Locate the cell with the specified text and output its [X, Y] center coordinate. 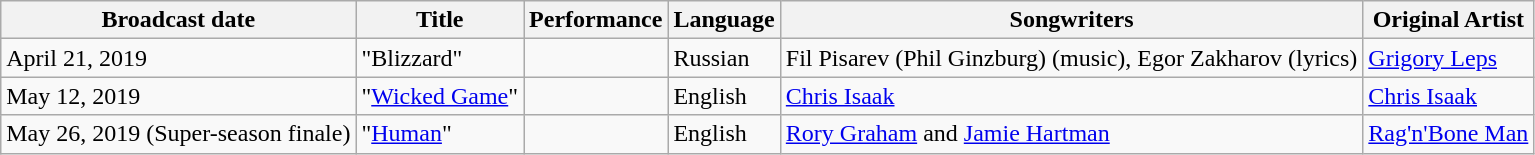
"Blizzard" [440, 58]
"Wicked Game" [440, 96]
May 12, 2019 [178, 96]
Songwriters [1072, 20]
Language [724, 20]
Original Artist [1448, 20]
Grigory Leps [1448, 58]
May 26, 2019 (Super-season finale) [178, 134]
Rag'n'Bone Man [1448, 134]
April 21, 2019 [178, 58]
"Human" [440, 134]
Performance [596, 20]
Broadcast date [178, 20]
Rory Graham and Jamie Hartman [1072, 134]
Russian [724, 58]
Title [440, 20]
Fil Pisarev (Phil Ginzburg) (music), Egor Zakharov (lyrics) [1072, 58]
